Pinpoint the cell where the given text exists, returning its (X, Y) midpoint coordinate. 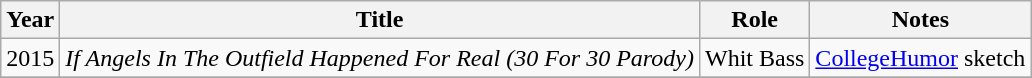
Notes (920, 20)
2015 (30, 58)
CollegeHumor sketch (920, 58)
Whit Bass (754, 58)
If Angels In The Outfield Happened For Real (30 For 30 Parody) (380, 58)
Role (754, 20)
Title (380, 20)
Year (30, 20)
